Capture the cell that displays the provided text and extract its [X, Y] central coordinate. 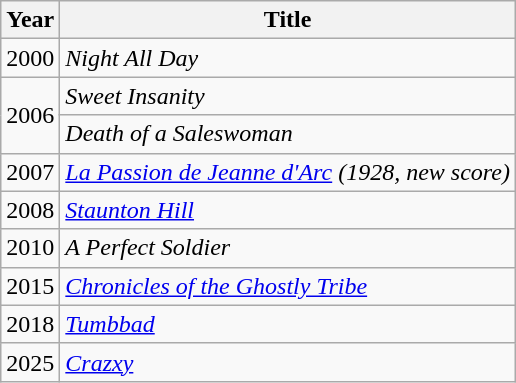
Chronicles of the Ghostly Tribe [288, 286]
2006 [30, 115]
Staunton Hill [288, 210]
2025 [30, 362]
2000 [30, 58]
Death of a Saleswoman [288, 134]
2007 [30, 172]
Year [30, 20]
A Perfect Soldier [288, 248]
La Passion de Jeanne d'Arc (1928, new score) [288, 172]
2015 [30, 286]
Tumbbad [288, 324]
Night All Day [288, 58]
2018 [30, 324]
Sweet Insanity [288, 96]
2010 [30, 248]
Title [288, 20]
Crazxy [288, 362]
2008 [30, 210]
